Scan for the cell matching the given text and deliver its [x, y] coordinate at center. 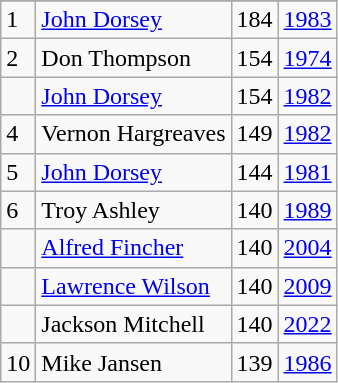
2009 [308, 286]
144 [254, 172]
Lawrence Wilson [134, 286]
1983 [308, 20]
Mike Jansen [134, 362]
149 [254, 134]
Don Thompson [134, 58]
Jackson Mitchell [134, 324]
1986 [308, 362]
2004 [308, 248]
1 [18, 20]
2 [18, 58]
1974 [308, 58]
184 [254, 20]
2022 [308, 324]
139 [254, 362]
5 [18, 172]
1981 [308, 172]
4 [18, 134]
Vernon Hargreaves [134, 134]
Troy Ashley [134, 210]
6 [18, 210]
10 [18, 362]
Alfred Fincher [134, 248]
1989 [308, 210]
